For the text-containing cell, return its midpoint in (X, Y) coordinate format. 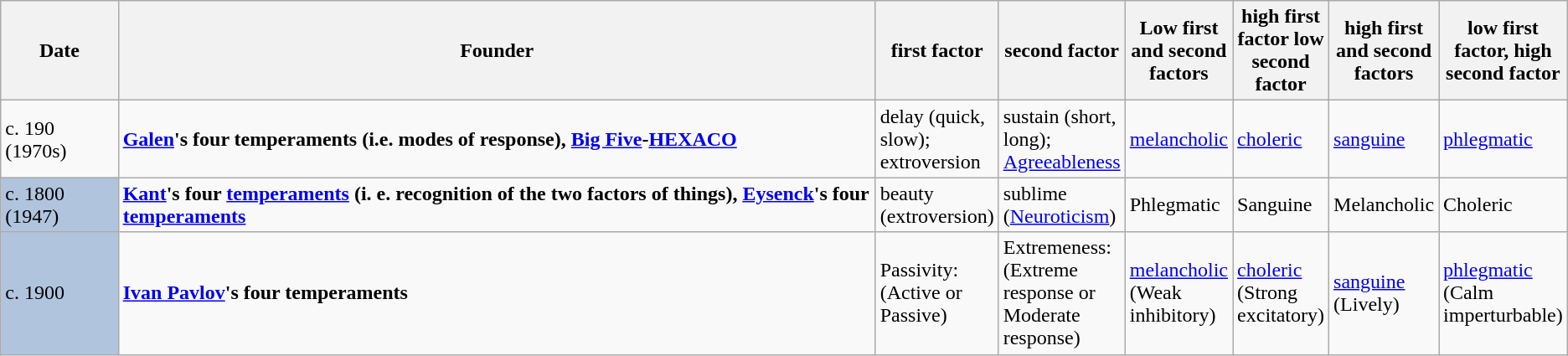
Sanguine (1282, 204)
low first factor, high second factor (1504, 50)
c. 190 (1970s) (59, 139)
phlegmatic (Calm imperturbable) (1504, 293)
c. 1800 (1947) (59, 204)
Choleric (1504, 204)
Passivity: (Active or Passive) (936, 293)
high first and second factors (1384, 50)
melancholic (1179, 139)
c. 1900 (59, 293)
beauty (extroversion) (936, 204)
Low first and second factors (1179, 50)
Date (59, 50)
melancholic (Weak inhibitory) (1179, 293)
high first factor low second factor (1282, 50)
first factor (936, 50)
Extremeness: (Extreme response or Moderate response) (1062, 293)
choleric (1282, 139)
sanguine (1384, 139)
Kant's four temperaments (i. e. recognition of the two factors of things), Eysenck's four temperaments (497, 204)
Ivan Pavlov's four temperaments (497, 293)
sublime (Neuroticism) (1062, 204)
sanguine (Lively) (1384, 293)
delay (quick, slow); extroversion (936, 139)
sustain (short, long); Agreeableness (1062, 139)
phlegmatic (1504, 139)
Galen's four temperaments (i.e. modes of response), Big Five-HEXACO (497, 139)
Founder (497, 50)
choleric (Strong excitatory) (1282, 293)
Phlegmatic (1179, 204)
Melancholic (1384, 204)
second factor (1062, 50)
